Output the (X, Y) coordinate of the center of the cell containing the given text.  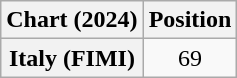
Italy (FIMI) (72, 58)
Position (190, 20)
Chart (2024) (72, 20)
69 (190, 58)
